Return the (X, Y) coordinate for the center point of the cell that contains the specified text.  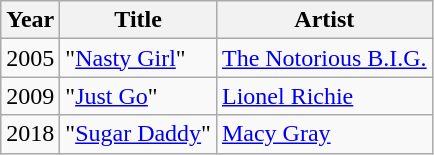
Lionel Richie (324, 96)
2005 (30, 58)
"Sugar Daddy" (138, 134)
"Just Go" (138, 96)
Macy Gray (324, 134)
Year (30, 20)
Artist (324, 20)
2018 (30, 134)
"Nasty Girl" (138, 58)
Title (138, 20)
The Notorious B.I.G. (324, 58)
2009 (30, 96)
